Provide the (x, y) coordinate of the cell's center where the given text is located.  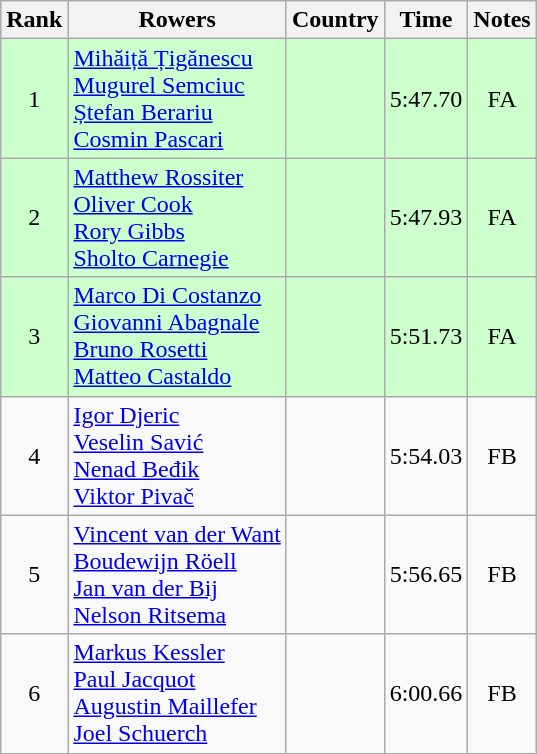
Rank (34, 20)
Mihăiță ȚigănescuMugurel SemciucȘtefan BerariuCosmin Pascari (178, 98)
Markus KesslerPaul JacquotAugustin MailleferJoel Schuerch (178, 694)
Igor DjericVeselin SavićNenad BeđikViktor Pivač (178, 456)
6 (34, 694)
Notes (502, 20)
5:47.93 (426, 218)
Matthew RossiterOliver CookRory GibbsSholto Carnegie (178, 218)
Time (426, 20)
3 (34, 336)
1 (34, 98)
Vincent van der WantBoudewijn RöellJan van der BijNelson Ritsema (178, 574)
5:47.70 (426, 98)
Country (335, 20)
5 (34, 574)
5:56.65 (426, 574)
5:51.73 (426, 336)
2 (34, 218)
Marco Di CostanzoGiovanni AbagnaleBruno RosettiMatteo Castaldo (178, 336)
6:00.66 (426, 694)
Rowers (178, 20)
5:54.03 (426, 456)
4 (34, 456)
